Locate the cell with the specified text and output its (x, y) center coordinate. 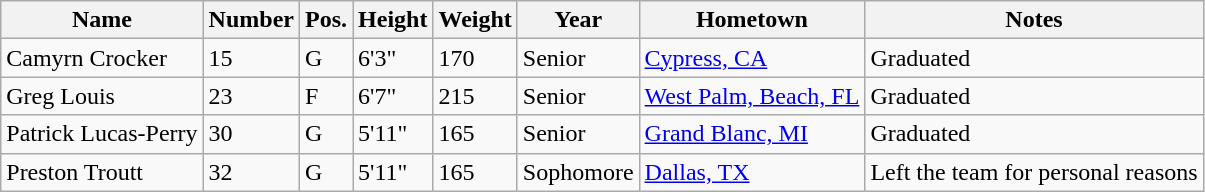
F (326, 96)
Patrick Lucas-Perry (102, 134)
Camyrn Crocker (102, 58)
Greg Louis (102, 96)
Grand Blanc, MI (752, 134)
Number (251, 20)
Weight (475, 20)
32 (251, 172)
Preston Troutt (102, 172)
Year (578, 20)
Cypress, CA (752, 58)
Pos. (326, 20)
170 (475, 58)
15 (251, 58)
Height (393, 20)
Name (102, 20)
West Palm, Beach, FL (752, 96)
30 (251, 134)
Sophomore (578, 172)
6'3" (393, 58)
Left the team for personal reasons (1034, 172)
6'7" (393, 96)
215 (475, 96)
Notes (1034, 20)
23 (251, 96)
Dallas, TX (752, 172)
Hometown (752, 20)
